Search for the cell housing the specified text and yield its [X, Y] center coordinate. 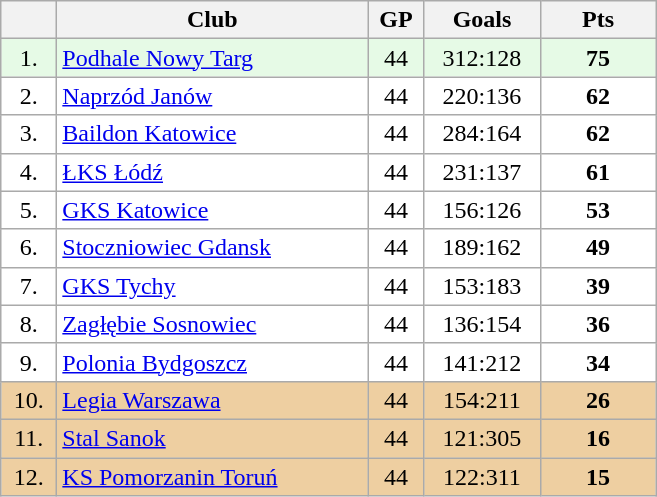
Legia Warszawa [212, 400]
6. [29, 248]
7. [29, 286]
Goals [482, 20]
36 [598, 324]
10. [29, 400]
34 [598, 362]
2. [29, 96]
12. [29, 477]
GKS Katowice [212, 210]
312:128 [482, 58]
16 [598, 438]
GKS Tychy [212, 286]
5. [29, 210]
8. [29, 324]
11. [29, 438]
ŁKS Łódź [212, 172]
49 [598, 248]
Pts [598, 20]
122:311 [482, 477]
121:305 [482, 438]
284:164 [482, 134]
4. [29, 172]
53 [598, 210]
Baildon Katowice [212, 134]
220:136 [482, 96]
39 [598, 286]
Podhale Nowy Targ [212, 58]
153:183 [482, 286]
Polonia Bydgoszcz [212, 362]
141:212 [482, 362]
Zagłębie Sosnowiec [212, 324]
26 [598, 400]
9. [29, 362]
3. [29, 134]
Stoczniowiec Gdansk [212, 248]
KS Pomorzanin Toruń [212, 477]
231:137 [482, 172]
156:126 [482, 210]
GP [396, 20]
75 [598, 58]
Stal Sanok [212, 438]
189:162 [482, 248]
Club [212, 20]
15 [598, 477]
136:154 [482, 324]
61 [598, 172]
Naprzód Janów [212, 96]
1. [29, 58]
154:211 [482, 400]
